Find where the given text appears and provide that cell's center as (x, y) coordinate. 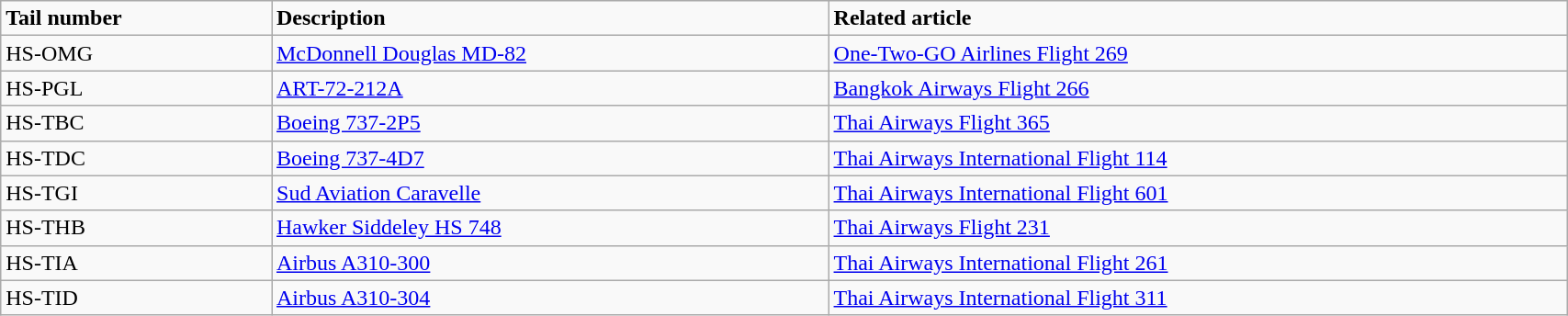
Boeing 737-4D7 (551, 158)
Description (551, 18)
HS-PGL (136, 88)
Boeing 737-2P5 (551, 123)
HS-TGI (136, 193)
ART-72-212A (551, 88)
Tail number (136, 18)
Thai Airways International Flight 114 (1198, 158)
HS-TID (136, 298)
Thai Airways Flight 365 (1198, 123)
Hawker Siddeley HS 748 (551, 228)
Airbus A310-304 (551, 298)
One-Two-GO Airlines Flight 269 (1198, 53)
Thai Airways International Flight 261 (1198, 263)
Related article (1198, 18)
HS-THB (136, 228)
Thai Airways Flight 231 (1198, 228)
McDonnell Douglas MD-82 (551, 53)
Thai Airways International Flight 601 (1198, 193)
Airbus A310-300 (551, 263)
Thai Airways International Flight 311 (1198, 298)
Sud Aviation Caravelle (551, 193)
HS-OMG (136, 53)
Bangkok Airways Flight 266 (1198, 88)
HS-TDC (136, 158)
HS-TBC (136, 123)
HS-TIA (136, 263)
